Determine the (x, y) coordinate at the center of the cell enclosing the given text.  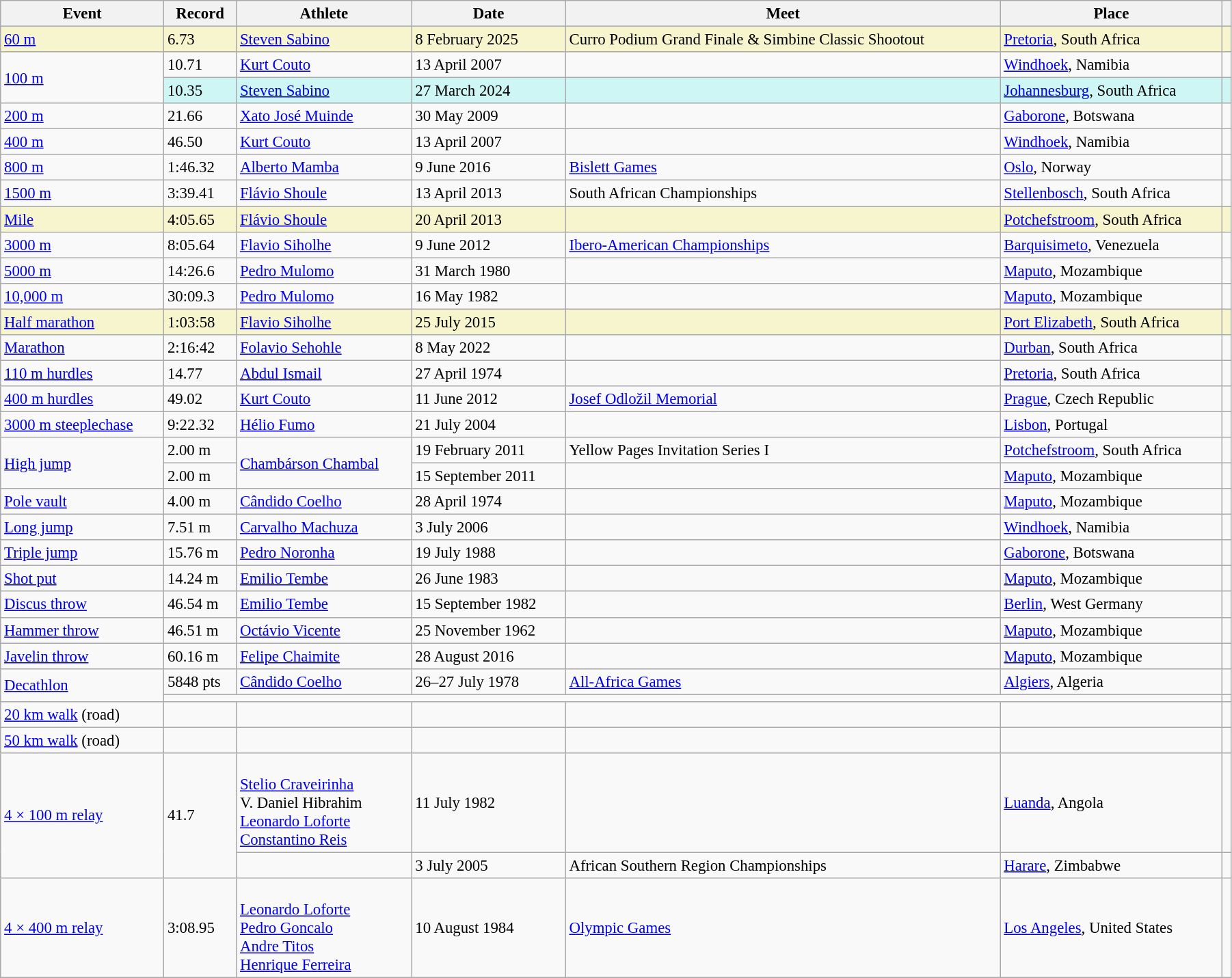
50 km walk (road) (82, 740)
6.73 (200, 40)
20 April 2013 (488, 219)
41.7 (200, 816)
Chambárson Chambal (324, 463)
15 September 1982 (488, 605)
1:03:58 (200, 322)
13 April 2013 (488, 193)
26 June 1983 (488, 579)
27 March 2024 (488, 91)
100 m (82, 78)
16 May 1982 (488, 296)
High jump (82, 463)
Mile (82, 219)
Los Angeles, United States (1112, 928)
Date (488, 14)
Bislett Games (783, 167)
28 April 1974 (488, 502)
Barquisimeto, Venezuela (1112, 245)
26–27 July 1978 (488, 681)
21 July 2004 (488, 424)
19 February 2011 (488, 450)
7.51 m (200, 528)
Octávio Vicente (324, 630)
Pole vault (82, 502)
4.00 m (200, 502)
Ibero-American Championships (783, 245)
4:05.65 (200, 219)
Algiers, Algeria (1112, 681)
Discus throw (82, 605)
3:08.95 (200, 928)
Berlin, West Germany (1112, 605)
Record (200, 14)
46.51 m (200, 630)
Luanda, Angola (1112, 803)
Durban, South Africa (1112, 348)
Athlete (324, 14)
Half marathon (82, 322)
2:16:42 (200, 348)
9 June 2012 (488, 245)
800 m (82, 167)
25 July 2015 (488, 322)
Meet (783, 14)
60.16 m (200, 656)
Event (82, 14)
31 March 1980 (488, 271)
Hélio Fumo (324, 424)
8 May 2022 (488, 348)
11 June 2012 (488, 399)
Long jump (82, 528)
Shot put (82, 579)
10 August 1984 (488, 928)
3000 m steeplechase (82, 424)
1:46.32 (200, 167)
200 m (82, 116)
400 m (82, 142)
21.66 (200, 116)
30:09.3 (200, 296)
5848 pts (200, 681)
Xato José Muinde (324, 116)
3:39.41 (200, 193)
Harare, Zimbabwe (1112, 865)
Port Elizabeth, South Africa (1112, 322)
49.02 (200, 399)
Leonardo LofortePedro GoncaloAndre TitosHenrique Ferreira (324, 928)
Lisbon, Portugal (1112, 424)
15 September 2011 (488, 476)
10.71 (200, 65)
Yellow Pages Invitation Series I (783, 450)
4 × 100 m relay (82, 816)
Curro Podium Grand Finale & Simbine Classic Shootout (783, 40)
8 February 2025 (488, 40)
Olympic Games (783, 928)
19 July 1988 (488, 553)
27 April 1974 (488, 373)
Stelio CraveirinhaV. Daniel HibrahimLeonardo LoforteConstantino Reis (324, 803)
46.50 (200, 142)
Marathon (82, 348)
400 m hurdles (82, 399)
10.35 (200, 91)
11 July 1982 (488, 803)
3 July 2005 (488, 865)
Javelin throw (82, 656)
14.77 (200, 373)
Prague, Czech Republic (1112, 399)
African Southern Region Championships (783, 865)
Abdul Ismail (324, 373)
Carvalho Machuza (324, 528)
Pedro Noronha (324, 553)
3 July 2006 (488, 528)
Place (1112, 14)
14.24 m (200, 579)
10,000 m (82, 296)
Hammer throw (82, 630)
5000 m (82, 271)
Stellenbosch, South Africa (1112, 193)
Johannesburg, South Africa (1112, 91)
46.54 m (200, 605)
Oslo, Norway (1112, 167)
3000 m (82, 245)
All-Africa Games (783, 681)
30 May 2009 (488, 116)
Folavio Sehohle (324, 348)
4 × 400 m relay (82, 928)
Alberto Mamba (324, 167)
Josef Odložil Memorial (783, 399)
1500 m (82, 193)
9 June 2016 (488, 167)
20 km walk (road) (82, 715)
28 August 2016 (488, 656)
60 m (82, 40)
25 November 1962 (488, 630)
Decathlon (82, 685)
South African Championships (783, 193)
Triple jump (82, 553)
15.76 m (200, 553)
Felipe Chaimite (324, 656)
110 m hurdles (82, 373)
8:05.64 (200, 245)
9:22.32 (200, 424)
14:26.6 (200, 271)
